From the cell containing the given text, extract its center point as (X, Y) coordinate. 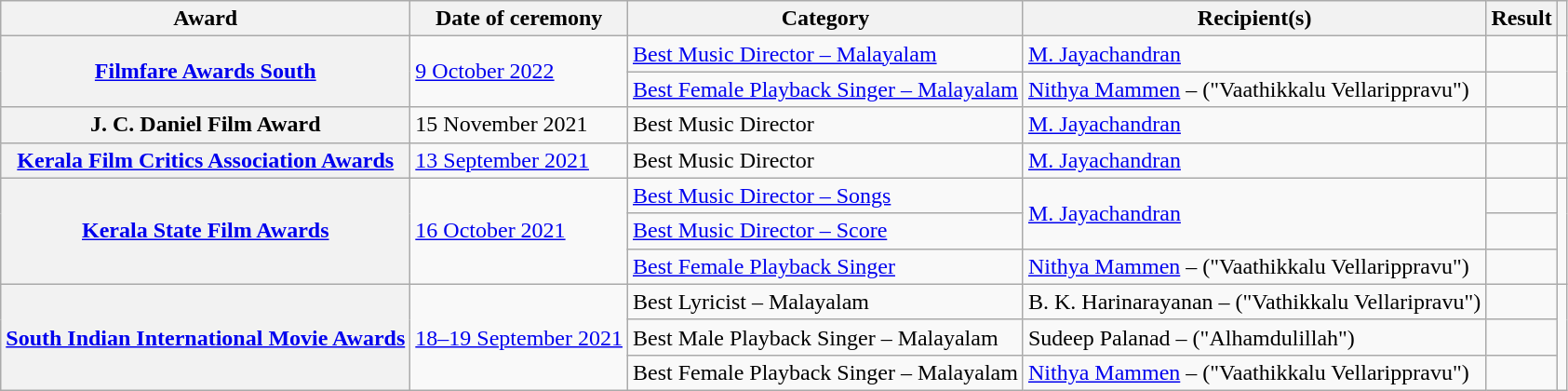
16 October 2021 (519, 231)
Best Music Director – Songs (824, 195)
Best Music Director – Malayalam (824, 54)
Best Music Director – Score (824, 231)
Kerala Film Critics Association Awards (206, 160)
Best Male Playback Singer – Malayalam (824, 337)
South Indian International Movie Awards (206, 337)
Best Lyricist – Malayalam (824, 302)
Filmfare Awards South (206, 72)
15 November 2021 (519, 125)
B. K. Harinarayanan – ("Vathikkalu Vellaripravu") (1254, 302)
Kerala State Film Awards (206, 231)
Recipient(s) (1254, 19)
Best Female Playback Singer (824, 266)
Award (206, 19)
Date of ceremony (519, 19)
J. C. Daniel Film Award (206, 125)
Sudeep Palanad – ("Alhamdulillah") (1254, 337)
Result (1521, 19)
9 October 2022 (519, 72)
Category (824, 19)
13 September 2021 (519, 160)
18–19 September 2021 (519, 337)
